Capture the cell that displays the provided text and extract its (X, Y) central coordinate. 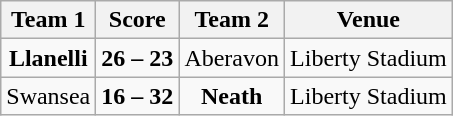
Team 1 (48, 20)
Swansea (48, 96)
Llanelli (48, 58)
Neath (232, 96)
Aberavon (232, 58)
26 – 23 (138, 58)
Venue (369, 20)
Team 2 (232, 20)
Score (138, 20)
16 – 32 (138, 96)
